Extract the [X, Y] coordinate from the center of the cell holding the provided text.  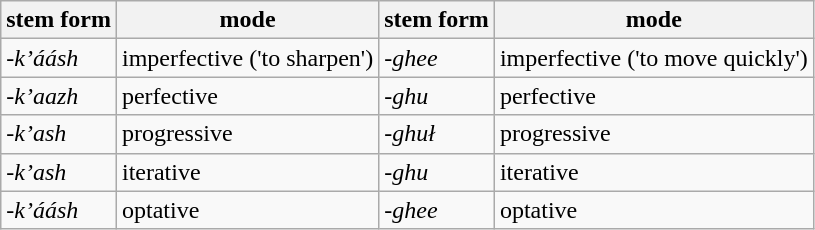
-ghuł [437, 134]
imperfective ('to move quickly') [654, 58]
imperfective ('to sharpen') [247, 58]
-k’aazh [59, 96]
